Search for the cell housing the specified text and yield its (X, Y) center coordinate. 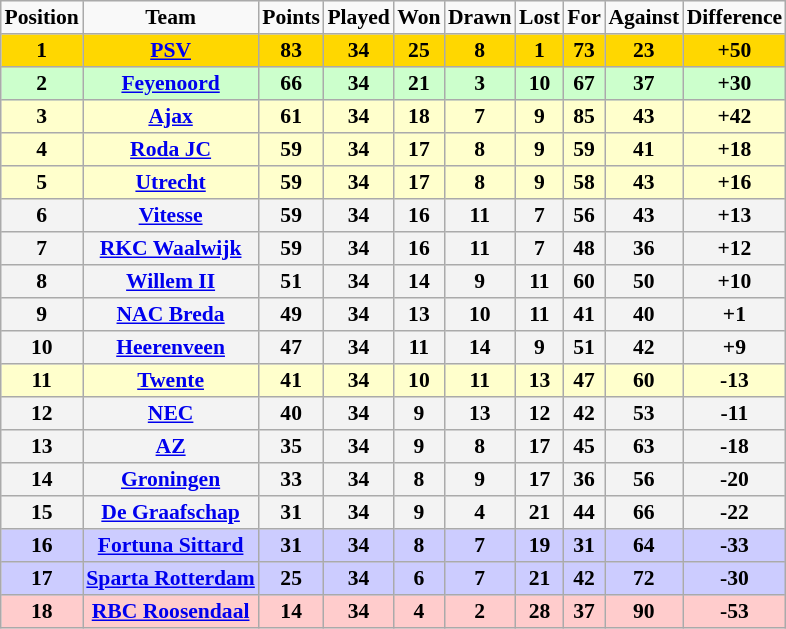
85 (584, 116)
-13 (734, 380)
Feyenoord (171, 84)
Sparta Rotterdam (171, 578)
-30 (734, 578)
45 (584, 446)
NEC (171, 414)
Utrecht (171, 182)
Vitesse (171, 216)
64 (644, 546)
63 (644, 446)
Played (359, 18)
+42 (734, 116)
Position (42, 18)
5 (42, 182)
AZ (171, 446)
-53 (734, 612)
+13 (734, 216)
53 (644, 414)
Groningen (171, 480)
35 (292, 446)
23 (644, 50)
-22 (734, 512)
83 (292, 50)
-20 (734, 480)
+16 (734, 182)
73 (584, 50)
+18 (734, 150)
58 (584, 182)
RBC Roosendaal (171, 612)
RKC Waalwijk (171, 248)
NAC Breda (171, 314)
+30 (734, 84)
49 (292, 314)
Difference (734, 18)
Drawn (480, 18)
67 (584, 84)
19 (539, 546)
Points (292, 18)
28 (539, 612)
72 (644, 578)
48 (584, 248)
Against (644, 18)
-18 (734, 446)
Fortuna Sittard (171, 546)
Roda JC (171, 150)
PSV (171, 50)
Heerenveen (171, 348)
44 (584, 512)
+50 (734, 50)
+10 (734, 282)
Twente (171, 380)
Ajax (171, 116)
-11 (734, 414)
+9 (734, 348)
-33 (734, 546)
Willem II (171, 282)
Won (420, 18)
+12 (734, 248)
Team (171, 18)
61 (292, 116)
For (584, 18)
50 (644, 282)
33 (292, 480)
+1 (734, 314)
Lost (539, 18)
15 (42, 512)
De Graafschap (171, 512)
90 (644, 612)
